Extract the (x, y) coordinate from the center of the cell holding the provided text.  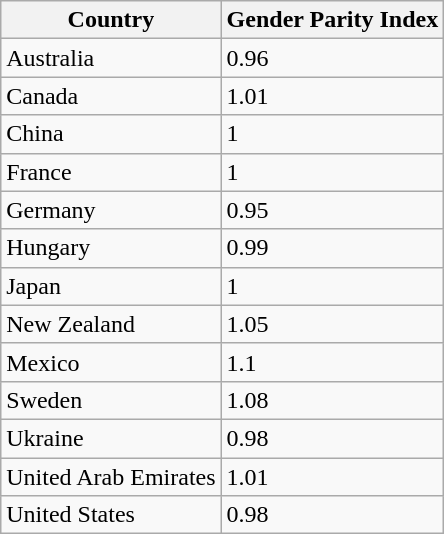
0.99 (332, 248)
China (111, 134)
0.96 (332, 58)
United States (111, 515)
0.95 (332, 210)
Japan (111, 286)
Mexico (111, 362)
France (111, 172)
1.08 (332, 400)
Sweden (111, 400)
1.05 (332, 324)
Ukraine (111, 438)
Germany (111, 210)
United Arab Emirates (111, 477)
Canada (111, 96)
1.1 (332, 362)
Gender Parity Index (332, 20)
Country (111, 20)
New Zealand (111, 324)
Hungary (111, 248)
Australia (111, 58)
